Output the [x, y] coordinate of the center of the cell containing the given text.  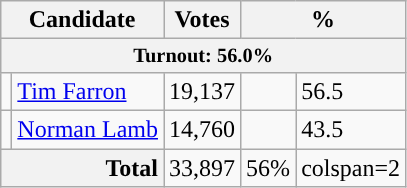
Candidate [82, 20]
Total [82, 168]
Norman Lamb [88, 130]
Votes [202, 20]
19,137 [202, 91]
14,760 [202, 130]
56.5 [351, 91]
colspan=2 [351, 168]
Turnout: 56.0% [204, 56]
43.5 [351, 130]
Tim Farron [88, 91]
% [324, 20]
33,897 [202, 168]
56% [268, 168]
